Return the (x, y) coordinate for the center point of the cell that contains the specified text.  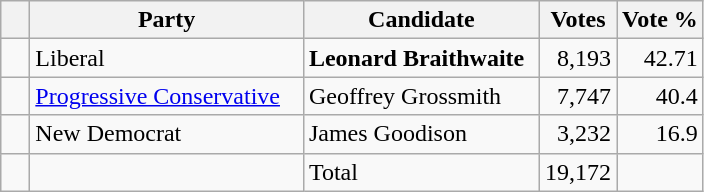
16.9 (660, 134)
Party (167, 20)
New Democrat (167, 134)
Progressive Conservative (167, 96)
Geoffrey Grossmith (421, 96)
8,193 (578, 58)
Liberal (167, 58)
42.71 (660, 58)
40.4 (660, 96)
James Goodison (421, 134)
Leonard Braithwaite (421, 58)
3,232 (578, 134)
7,747 (578, 96)
Vote % (660, 20)
19,172 (578, 172)
Total (421, 172)
Candidate (421, 20)
Votes (578, 20)
